From the cell containing the given text, extract its center point as [x, y] coordinate. 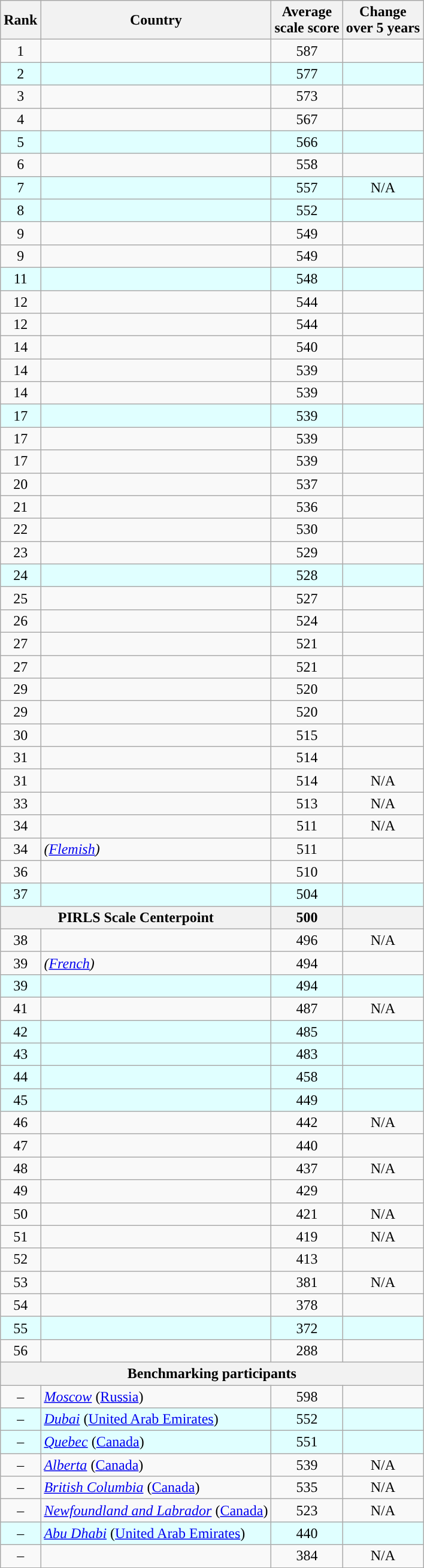
British Columbia (Canada) [156, 1488]
Alberta (Canada) [156, 1465]
47 [20, 1146]
4 [20, 119]
528 [307, 575]
6 [20, 165]
52 [20, 1259]
523 [307, 1510]
413 [307, 1259]
44 [20, 1077]
53 [20, 1282]
48 [20, 1168]
51 [20, 1237]
20 [20, 484]
372 [307, 1328]
421 [307, 1214]
23 [20, 552]
1 [20, 51]
(French) [156, 963]
56 [20, 1351]
Averagescale score [307, 20]
384 [307, 1556]
22 [20, 530]
500 [307, 917]
5 [20, 142]
527 [307, 598]
557 [307, 188]
30 [20, 735]
45 [20, 1100]
485 [307, 1031]
378 [307, 1305]
487 [307, 1008]
288 [307, 1351]
2 [20, 74]
Moscow (Russia) [156, 1397]
Dubai (United Arab Emirates) [156, 1419]
Abu Dhabi (United Arab Emirates) [156, 1533]
566 [307, 142]
558 [307, 165]
510 [307, 872]
25 [20, 598]
537 [307, 484]
598 [307, 1397]
46 [20, 1123]
524 [307, 621]
PIRLS Scale Centerpoint [136, 917]
483 [307, 1055]
Quebec (Canada) [156, 1442]
458 [307, 1077]
8 [20, 210]
Changeover 5 years [383, 20]
515 [307, 735]
419 [307, 1237]
37 [20, 895]
381 [307, 1282]
36 [20, 872]
24 [20, 575]
449 [307, 1100]
33 [20, 803]
Newfoundland and Labrador (Canada) [156, 1510]
437 [307, 1168]
513 [307, 803]
3 [20, 96]
540 [307, 348]
504 [307, 895]
43 [20, 1055]
41 [20, 1008]
577 [307, 74]
587 [307, 51]
38 [20, 940]
Rank [20, 20]
530 [307, 530]
Country [156, 20]
54 [20, 1305]
551 [307, 1442]
Benchmarking participants [212, 1373]
55 [20, 1328]
567 [307, 119]
50 [20, 1214]
21 [20, 507]
535 [307, 1488]
496 [307, 940]
529 [307, 552]
49 [20, 1191]
11 [20, 279]
429 [307, 1191]
536 [307, 507]
573 [307, 96]
42 [20, 1031]
26 [20, 621]
7 [20, 188]
548 [307, 279]
442 [307, 1123]
(Flemish) [156, 849]
